From the cell containing the given text, extract its center point as (x, y) coordinate. 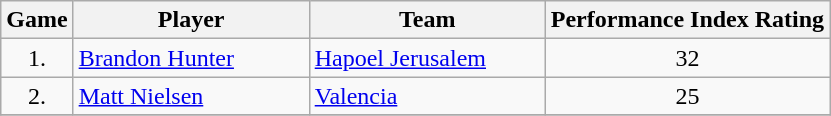
Team (427, 20)
Game (37, 20)
Brandon Hunter (191, 58)
25 (687, 96)
Matt Nielsen (191, 96)
1. (37, 58)
32 (687, 58)
Valencia (427, 96)
Player (191, 20)
2. (37, 96)
Hapoel Jerusalem (427, 58)
Performance Index Rating (687, 20)
